Capture the cell that displays the provided text and extract its [X, Y] central coordinate. 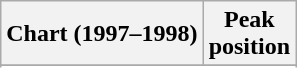
Chart (1997–1998) [102, 34]
Peakposition [249, 34]
